Identify which cell holds the provided text, then report its [X, Y] central coordinate. 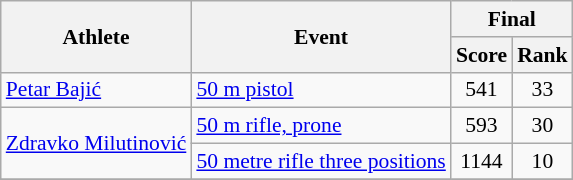
30 [542, 126]
541 [482, 90]
Athlete [96, 36]
50 m rifle, prone [321, 126]
593 [482, 126]
Final [512, 19]
50 m pistol [321, 90]
Rank [542, 55]
Petar Bajić [96, 90]
33 [542, 90]
Score [482, 55]
Zdravko Milutinović [96, 144]
Event [321, 36]
1144 [482, 162]
50 metre rifle three positions [321, 162]
10 [542, 162]
